Detect which cell encompasses the target text, then output its (X, Y) center coordinate. 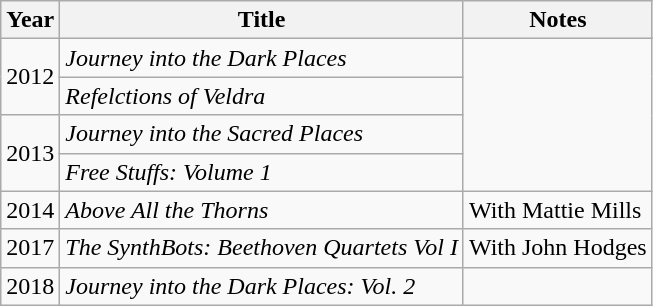
Refelctions of Veldra (262, 96)
2014 (30, 210)
Free Stuffs: Volume 1 (262, 172)
Above All the Thorns (262, 210)
Journey into the Dark Places (262, 58)
Notes (558, 20)
Title (262, 20)
2017 (30, 248)
With Mattie Mills (558, 210)
Journey into the Sacred Places (262, 134)
2013 (30, 153)
The SynthBots: Beethoven Quartets Vol I (262, 248)
With John Hodges (558, 248)
2012 (30, 77)
2018 (30, 286)
Year (30, 20)
Journey into the Dark Places: Vol. 2 (262, 286)
